Return (x, y) of the center of cell containing provided text 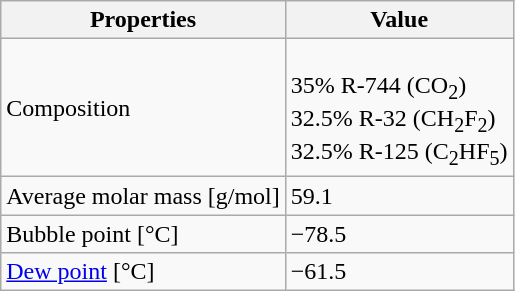
Composition (144, 108)
Dew point [°C] (144, 272)
Average molar mass [g/mol] (144, 196)
Value (399, 20)
35% R-744 (CO2) 32.5% R-32 (CH2F2) 32.5% R-125 (C2HF5) (399, 108)
Properties (144, 20)
−61.5 (399, 272)
−78.5 (399, 234)
59.1 (399, 196)
Bubble point [°C] (144, 234)
